Find where the given text appears and provide that cell's center as [X, Y] coordinate. 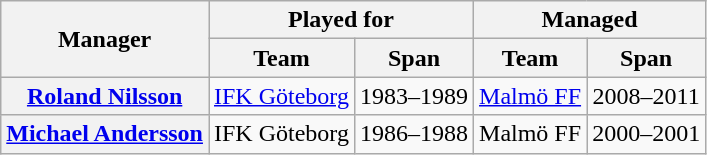
2000–2001 [646, 134]
Played for [340, 20]
2008–2011 [646, 96]
1983–1989 [414, 96]
Roland Nilsson [105, 96]
1986–1988 [414, 134]
Michael Andersson [105, 134]
Managed [590, 20]
Manager [105, 39]
